Return [x, y] of the center of cell containing provided text 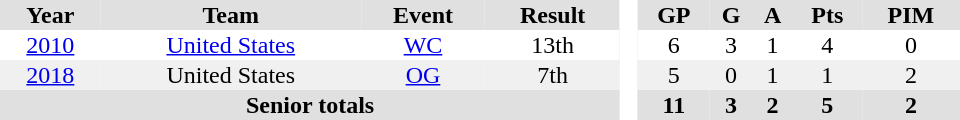
A [773, 15]
7th [552, 75]
13th [552, 45]
Team [231, 15]
Senior totals [310, 105]
6 [674, 45]
GP [674, 15]
2010 [50, 45]
Result [552, 15]
11 [674, 105]
Pts [828, 15]
OG [423, 75]
4 [828, 45]
G [732, 15]
PIM [911, 15]
WC [423, 45]
2018 [50, 75]
Year [50, 15]
Event [423, 15]
